Scan for the cell matching the given text and deliver its [x, y] coordinate at center. 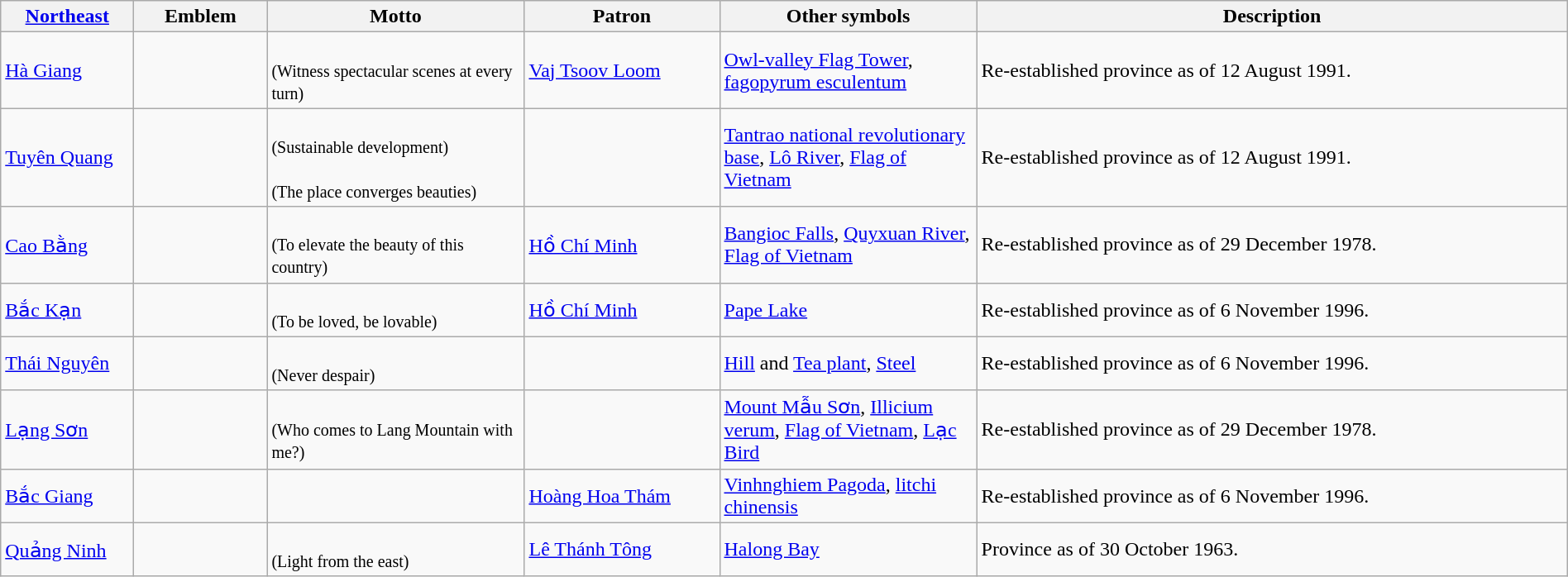
Cao Bằng [68, 245]
Tantrao national revolutionary base, Lô River, Flag of Vietnam [849, 157]
Other symbols [849, 17]
Lạng Sơn [68, 430]
Vinhnghiem Pagoda, litchi chinensis [849, 496]
Motto [395, 17]
Mount Mẫu Sơn, Illicium verum, Flag of Vietnam, Lạc Bird [849, 430]
Bangioc Falls, Quyxuan River, Flag of Vietnam [849, 245]
Patron [622, 17]
(Light from the east) [395, 549]
Quảng Ninh [68, 549]
Bắc Giang [68, 496]
Hà Giang [68, 70]
Bắc Kạn [68, 309]
(Never despair) [395, 364]
(To be loved, be lovable) [395, 309]
Hill and Tea plant, Steel [849, 364]
Thái Nguyên [68, 364]
Hoàng Hoa Thám [622, 496]
(Who comes to Lang Mountain with me?) [395, 430]
Emblem [200, 17]
(To elevate the beauty of this country) [395, 245]
Halong Bay [849, 549]
Tuyên Quang [68, 157]
Owl-valley Flag Tower, fagopyrum esculentum [849, 70]
Description [1272, 17]
Province as of 30 October 1963. [1272, 549]
(Sustainable development)(The place converges beauties) [395, 157]
Northeast [68, 17]
Lê Thánh Tông [622, 549]
(Witness spectacular scenes at every turn) [395, 70]
Vaj Tsoov Loom [622, 70]
Pape Lake [849, 309]
